Locate the cell with the specified text and output its (X, Y) center coordinate. 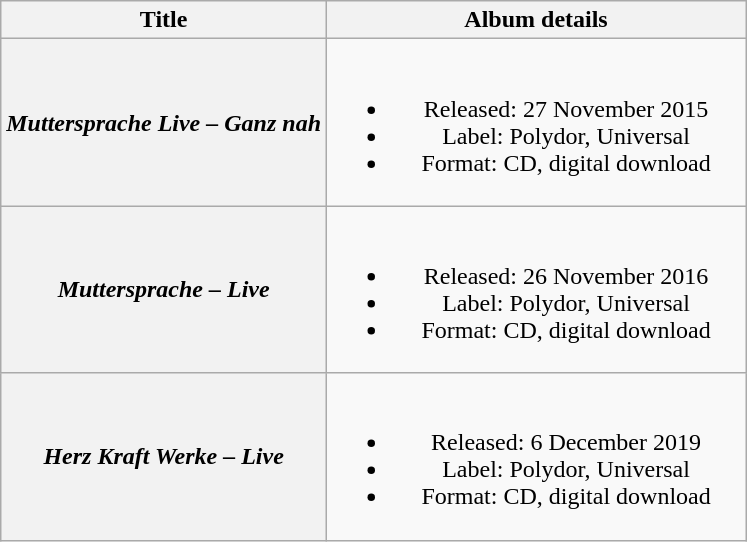
Album details (536, 20)
Herz Kraft Werke – Live (164, 456)
Released: 26 November 2016Label: Polydor, UniversalFormat: CD, digital download (536, 290)
Released: 27 November 2015Label: Polydor, UniversalFormat: CD, digital download (536, 122)
Muttersprache – Live (164, 290)
Muttersprache Live – Ganz nah (164, 122)
Released: 6 December 2019Label: Polydor, UniversalFormat: CD, digital download (536, 456)
Title (164, 20)
